Return the (x, y) coordinate for the center point of the cell that contains the specified text.  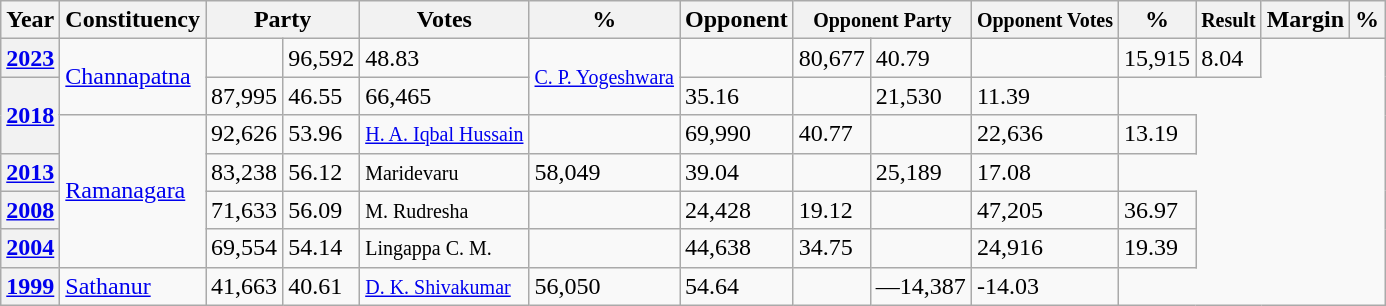
36.97 (1158, 210)
58,049 (604, 172)
53.96 (322, 134)
46.55 (322, 96)
Sathanur (133, 286)
19.12 (832, 210)
40.77 (832, 134)
96,592 (322, 58)
87,995 (244, 96)
69,554 (244, 248)
Votes (444, 20)
Constituency (133, 20)
92,626 (244, 134)
8.04 (1229, 58)
83,238 (244, 172)
—14,387 (920, 286)
H. A. Iqbal Hussain (444, 134)
15,915 (1158, 58)
M. Rudresha (444, 210)
54.14 (322, 248)
17.08 (1044, 172)
2023 (30, 58)
44,638 (737, 248)
Year (30, 20)
39.04 (737, 172)
D. K. Shivakumar (444, 286)
66,465 (444, 96)
48.83 (444, 58)
47,205 (1044, 210)
34.75 (832, 248)
13.19 (1158, 134)
69,990 (737, 134)
Channapatna (133, 77)
2013 (30, 172)
-14.03 (1044, 286)
C. P. Yogeshwara (604, 77)
56.09 (322, 210)
2008 (30, 210)
41,663 (244, 286)
71,633 (244, 210)
Lingappa C. M. (444, 248)
11.39 (1044, 96)
25,189 (920, 172)
1999 (30, 286)
24,428 (737, 210)
24,916 (1044, 248)
54.64 (737, 286)
2018 (30, 115)
21,530 (920, 96)
35.16 (737, 96)
19.39 (1158, 248)
40.79 (920, 58)
80,677 (832, 58)
Ramanagara (133, 191)
Opponent (737, 20)
Opponent Votes (1044, 20)
22,636 (1044, 134)
Margin (1305, 20)
56,050 (604, 286)
2004 (30, 248)
Opponent Party (882, 20)
56.12 (322, 172)
Party (283, 20)
Maridevaru (444, 172)
40.61 (322, 286)
Result (1229, 20)
